Return the [x, y] coordinate for the center point of the cell that contains the specified text.  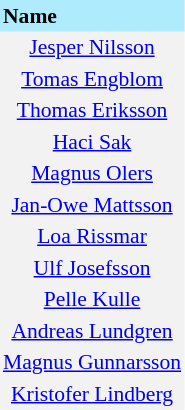
Thomas Eriksson [92, 110]
Tomas Engblom [92, 79]
Kristofer Lindberg [92, 394]
Jan-Owe Mattsson [92, 205]
Haci Sak [92, 142]
Magnus Olers [92, 174]
Jesper Nilsson [92, 48]
Magnus Gunnarsson [92, 362]
Loa Rissmar [92, 236]
Ulf Josefsson [92, 268]
Andreas Lundgren [92, 331]
Pelle Kulle [92, 300]
Name [92, 16]
